Determine the (X, Y) coordinate at the center of the cell enclosing the given text.  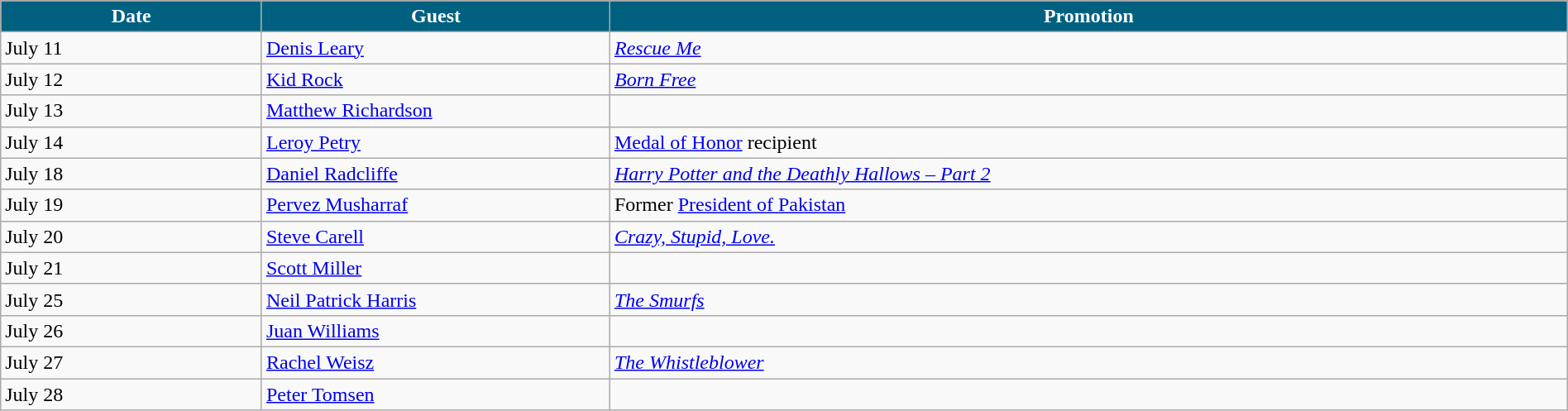
The Smurfs (1088, 299)
July 21 (131, 268)
July 25 (131, 299)
July 13 (131, 111)
Denis Leary (435, 48)
Born Free (1088, 79)
Rescue Me (1088, 48)
July 20 (131, 237)
Kid Rock (435, 79)
Juan Williams (435, 331)
July 18 (131, 174)
The Whistleblower (1088, 362)
Harry Potter and the Deathly Hallows – Part 2 (1088, 174)
July 19 (131, 205)
Neil Patrick Harris (435, 299)
Promotion (1088, 17)
Former President of Pakistan (1088, 205)
July 11 (131, 48)
Steve Carell (435, 237)
July 27 (131, 362)
July 26 (131, 331)
Crazy, Stupid, Love. (1088, 237)
Pervez Musharraf (435, 205)
July 12 (131, 79)
Scott Miller (435, 268)
Date (131, 17)
July 14 (131, 142)
Daniel Radcliffe (435, 174)
Medal of Honor recipient (1088, 142)
Leroy Petry (435, 142)
July 28 (131, 394)
Rachel Weisz (435, 362)
Matthew Richardson (435, 111)
Guest (435, 17)
Peter Tomsen (435, 394)
